Provide the (x, y) coordinate of the cell's center where the given text is located.  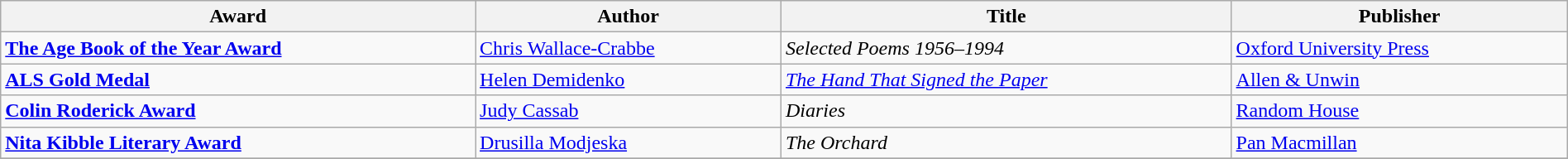
Oxford University Press (1399, 48)
Author (629, 17)
Colin Roderick Award (238, 111)
Random House (1399, 111)
The Hand That Signed the Paper (1006, 79)
Allen & Unwin (1399, 79)
Publisher (1399, 17)
The Orchard (1006, 142)
Pan Macmillan (1399, 142)
ALS Gold Medal (238, 79)
Nita Kibble Literary Award (238, 142)
Selected Poems 1956–1994 (1006, 48)
Chris Wallace-Crabbe (629, 48)
Judy Cassab (629, 111)
Award (238, 17)
Title (1006, 17)
Diaries (1006, 111)
Helen Demidenko (629, 79)
Drusilla Modjeska (629, 142)
The Age Book of the Year Award (238, 48)
